Extract the [x, y] coordinate from the center of the cell holding the provided text.  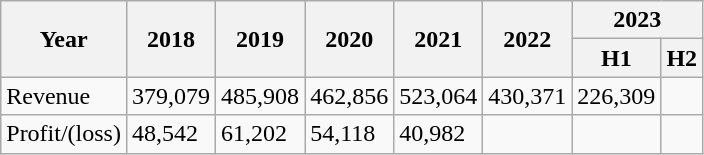
485,908 [260, 96]
54,118 [350, 134]
379,079 [170, 96]
2021 [438, 39]
Profit/(loss) [64, 134]
Year [64, 39]
Revenue [64, 96]
462,856 [350, 96]
430,371 [528, 96]
48,542 [170, 134]
2019 [260, 39]
523,064 [438, 96]
H2 [682, 58]
61,202 [260, 134]
2023 [638, 20]
226,309 [616, 96]
H1 [616, 58]
2018 [170, 39]
40,982 [438, 134]
2020 [350, 39]
2022 [528, 39]
